Output the [x, y] coordinate of the center of the cell containing the given text.  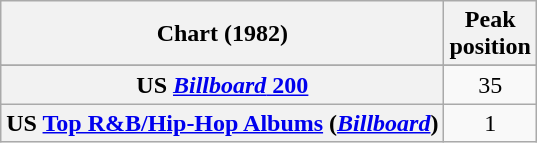
US Top R&B/Hip-Hop Albums (Billboard) [222, 123]
Peak position [490, 34]
Chart (1982) [222, 34]
35 [490, 85]
US Billboard 200 [222, 85]
1 [490, 123]
